From the cell containing the given text, extract its center point as [X, Y] coordinate. 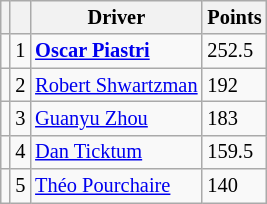
Dan Ticktum [116, 152]
183 [234, 118]
140 [234, 186]
Guanyu Zhou [116, 118]
Robert Shwartzman [116, 85]
192 [234, 85]
1 [20, 51]
3 [20, 118]
Points [234, 17]
Driver [116, 17]
Théo Pourchaire [116, 186]
252.5 [234, 51]
Oscar Piastri [116, 51]
159.5 [234, 152]
4 [20, 152]
2 [20, 85]
5 [20, 186]
